Provide the [x, y] coordinate of the cell's center where the given text is located.  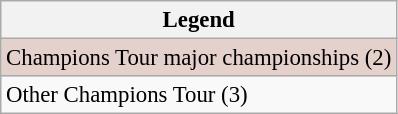
Champions Tour major championships (2) [199, 58]
Legend [199, 20]
Other Champions Tour (3) [199, 95]
